Search for the cell housing the specified text and yield its [x, y] center coordinate. 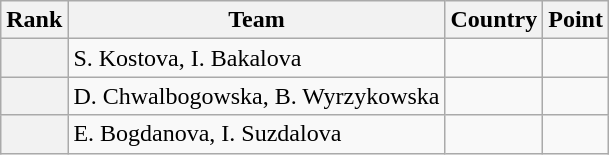
E. Bogdanova, I. Suzdalova [256, 134]
Team [256, 20]
Country [494, 20]
Point [576, 20]
S. Kostova, I. Bakalova [256, 58]
Rank [34, 20]
D. Chwalbogowska, B. Wyrzykowska [256, 96]
